From the cell containing the given text, extract its center point as (x, y) coordinate. 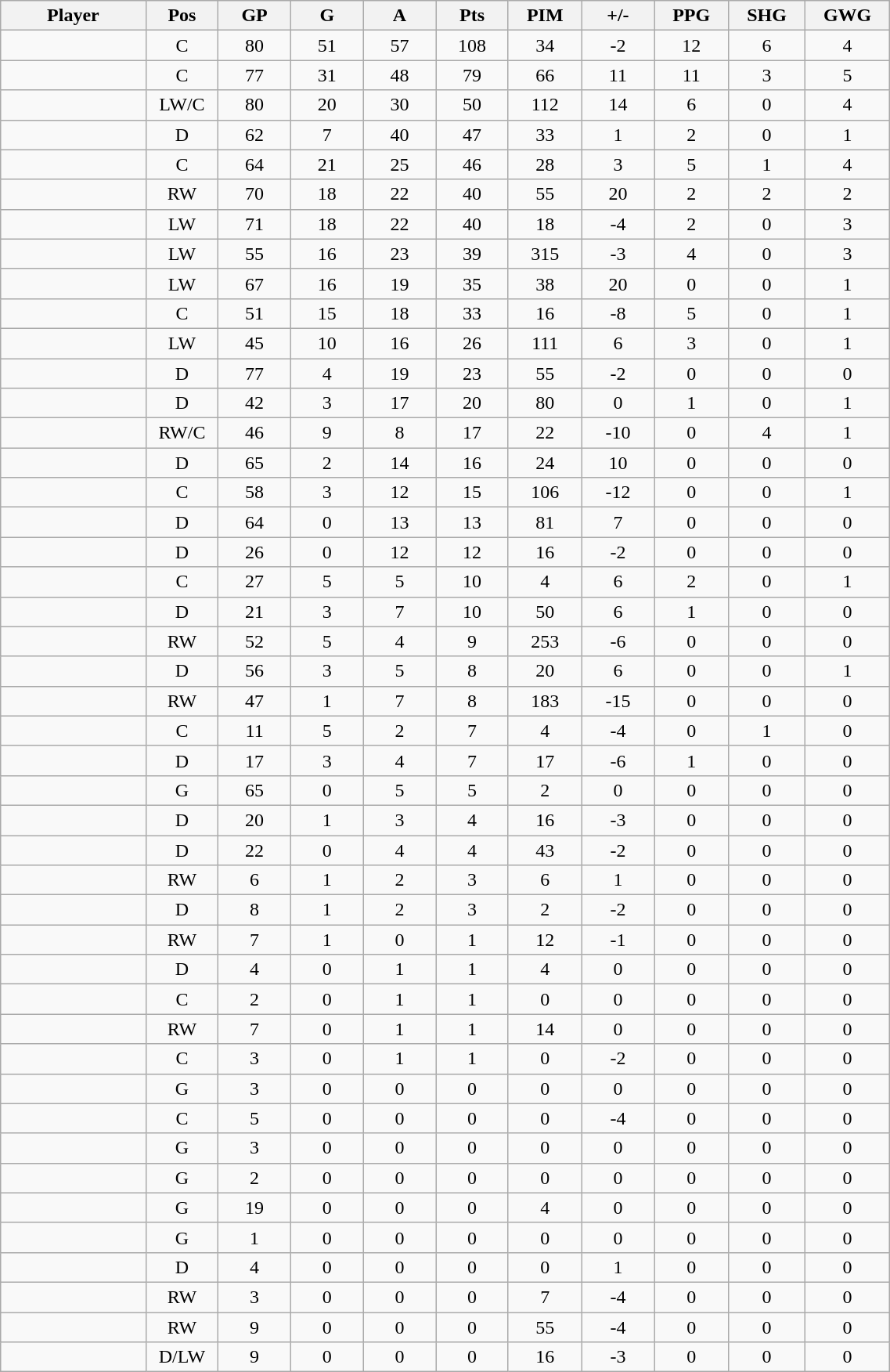
-8 (618, 313)
SHG (767, 16)
79 (473, 75)
35 (473, 283)
81 (545, 522)
Player (74, 16)
48 (399, 75)
38 (545, 283)
112 (545, 105)
31 (327, 75)
LW/C (182, 105)
67 (255, 283)
PIM (545, 16)
42 (255, 403)
39 (473, 254)
-10 (618, 433)
43 (545, 850)
66 (545, 75)
24 (545, 463)
71 (255, 224)
62 (255, 135)
25 (399, 164)
108 (473, 45)
56 (255, 671)
GWG (847, 16)
-1 (618, 940)
A (399, 16)
57 (399, 45)
315 (545, 254)
28 (545, 164)
+/- (618, 16)
253 (545, 641)
30 (399, 105)
34 (545, 45)
45 (255, 343)
-12 (618, 493)
Pts (473, 16)
GP (255, 16)
RW/C (182, 433)
D/LW (182, 1357)
183 (545, 701)
52 (255, 641)
PPG (692, 16)
70 (255, 194)
Pos (182, 16)
-15 (618, 701)
111 (545, 343)
27 (255, 582)
106 (545, 493)
58 (255, 493)
